Identify which cell holds the provided text, then report its [X, Y] central coordinate. 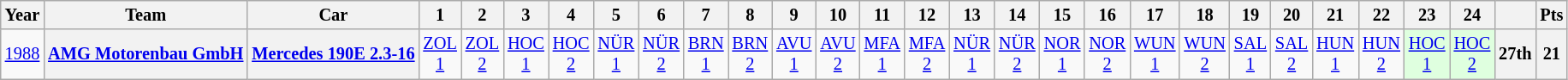
HUN2 [1381, 54]
13 [972, 15]
SAL1 [1250, 54]
Car [333, 15]
WUN2 [1204, 54]
11 [882, 15]
6 [661, 15]
MFA1 [882, 54]
8 [750, 15]
27th [1515, 54]
Pts [1551, 15]
20 [1292, 15]
10 [837, 15]
15 [1063, 15]
1 [440, 15]
24 [1472, 15]
17 [1155, 15]
BRN1 [706, 54]
19 [1250, 15]
4 [572, 15]
AVU2 [837, 54]
14 [1017, 15]
5 [616, 15]
12 [927, 15]
23 [1428, 15]
SAL2 [1292, 54]
ZOL2 [483, 54]
WUN1 [1155, 54]
7 [706, 15]
MFA2 [927, 54]
2 [483, 15]
AVU1 [794, 54]
Year [22, 15]
ZOL1 [440, 54]
Mercedes 190E 2.3-16 [333, 54]
22 [1381, 15]
HUN1 [1335, 54]
NOR2 [1108, 54]
1988 [22, 54]
BRN2 [750, 54]
3 [526, 15]
NOR1 [1063, 54]
9 [794, 15]
Team [146, 15]
18 [1204, 15]
AMG Motorenbau GmbH [146, 54]
16 [1108, 15]
